Output the [x, y] coordinate of the center of the cell containing the given text.  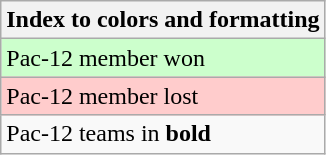
Index to colors and formatting [163, 20]
Pac-12 teams in bold [163, 134]
Pac-12 member won [163, 58]
Pac-12 member lost [163, 96]
